Pinpoint the cell where the given text exists, returning its [x, y] midpoint coordinate. 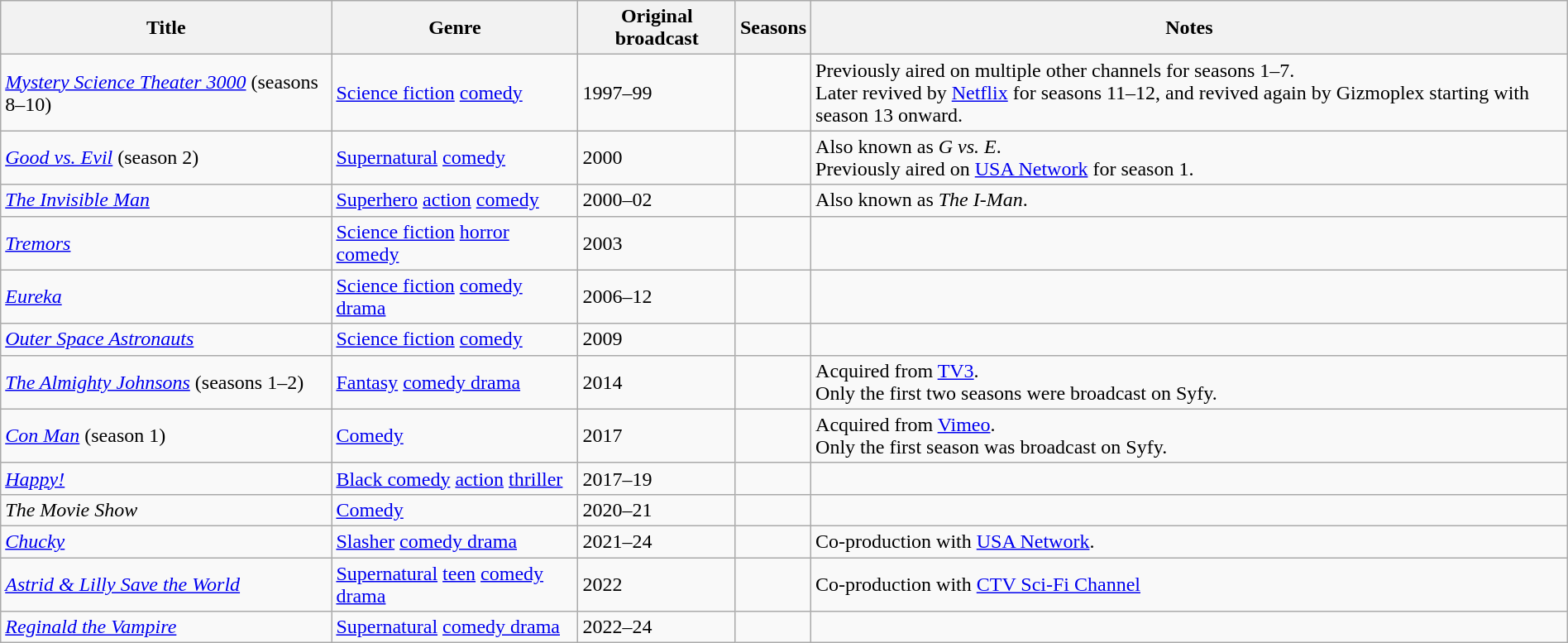
Science fiction horror comedy [455, 243]
1997–99 [657, 93]
Genre [455, 28]
Also known as The I-Man. [1189, 200]
Supernatural comedy drama [455, 627]
Notes [1189, 28]
Con Man (season 1) [166, 435]
The Almighty Johnsons (seasons 1–2) [166, 382]
2000 [657, 157]
The Movie Show [166, 510]
2006–12 [657, 296]
Astrid & Lilly Save the World [166, 584]
2000–02 [657, 200]
Co-production with CTV Sci-Fi Channel [1189, 584]
Happy! [166, 478]
Reginald the Vampire [166, 627]
Co-production with USA Network. [1189, 541]
Acquired from TV3. Only the first two seasons were broadcast on Syfy. [1189, 382]
Chucky [166, 541]
2022–24 [657, 627]
2021–24 [657, 541]
Tremors [166, 243]
Black comedy action thriller [455, 478]
Supernatural comedy [455, 157]
Superhero action comedy [455, 200]
Eureka [166, 296]
Science fiction comedy drama [455, 296]
Outer Space Astronauts [166, 339]
2017–19 [657, 478]
Acquired from Vimeo.Only the first season was broadcast on Syfy. [1189, 435]
2003 [657, 243]
Slasher comedy drama [455, 541]
2022 [657, 584]
2020–21 [657, 510]
Mystery Science Theater 3000 (seasons 8–10) [166, 93]
Original broadcast [657, 28]
Good vs. Evil (season 2) [166, 157]
2014 [657, 382]
2017 [657, 435]
The Invisible Man [166, 200]
Seasons [772, 28]
Title [166, 28]
2009 [657, 339]
Also known as G vs. E.Previously aired on USA Network for season 1. [1189, 157]
Fantasy comedy drama [455, 382]
Supernatural teen comedy drama [455, 584]
